Detect which cell encompasses the target text, then output its [X, Y] center coordinate. 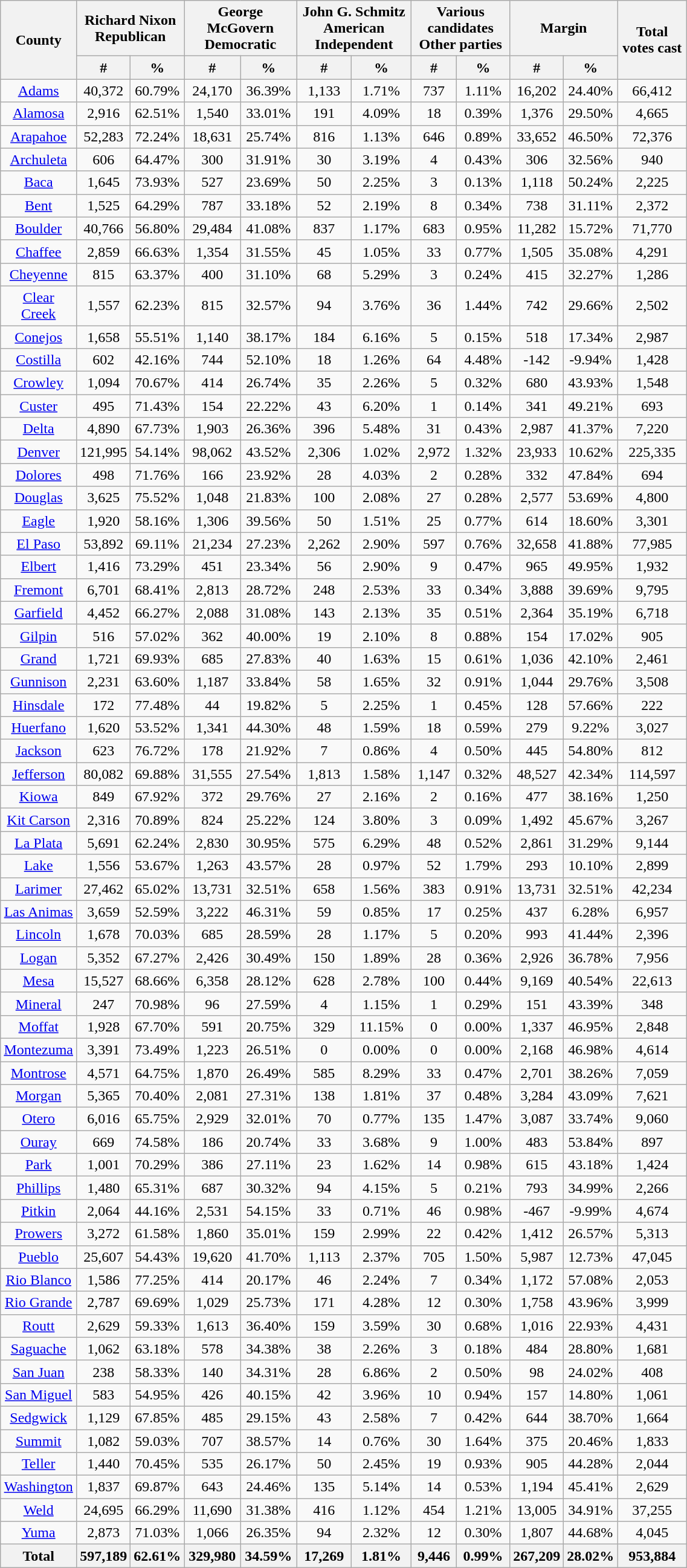
Pitkin [39, 1211]
0.25% [483, 912]
114,597 [653, 774]
4,431 [653, 1326]
57.66% [591, 705]
Lincoln [39, 935]
22.93% [591, 1326]
0.15% [483, 337]
Bent [39, 205]
1,932 [653, 567]
5,691 [104, 843]
128 [537, 705]
Grand [39, 659]
Eagle [39, 521]
19,620 [213, 1257]
Sedgwick [39, 1418]
34.99% [591, 1188]
44.30% [268, 728]
615 [537, 1165]
35.08% [591, 251]
2,502 [653, 306]
738 [537, 205]
1,681 [653, 1349]
41.08% [268, 228]
Huerfano [39, 728]
46.50% [591, 137]
151 [537, 1004]
Teller [39, 1464]
32.27% [591, 274]
1,048 [213, 498]
138 [324, 1096]
2,461 [653, 659]
21.92% [268, 751]
1,860 [213, 1234]
46.31% [268, 912]
43.52% [268, 452]
1,250 [653, 797]
34.59% [268, 1556]
3,272 [104, 1234]
897 [653, 1142]
Richard NixonRepublican [131, 28]
Kit Carson [39, 820]
2,873 [104, 1533]
0.99% [483, 1556]
1,140 [213, 337]
386 [213, 1165]
Mineral [39, 1004]
25.22% [268, 820]
Yuma [39, 1533]
1.59% [382, 728]
1.11% [483, 91]
County [39, 40]
49.95% [591, 567]
2,306 [324, 452]
15.72% [591, 228]
40.00% [268, 636]
248 [324, 590]
80,082 [104, 774]
3,659 [104, 912]
72,376 [653, 137]
1,223 [213, 1050]
1,376 [537, 114]
0.52% [483, 843]
64.47% [157, 160]
11,690 [213, 1510]
1,062 [104, 1349]
49.21% [591, 406]
26.17% [268, 1464]
Rio Grande [39, 1303]
17,269 [324, 1556]
45.67% [591, 820]
64.75% [157, 1073]
9,795 [653, 590]
2,396 [653, 935]
1.02% [382, 452]
69.88% [157, 774]
4,571 [104, 1073]
940 [653, 160]
2,053 [653, 1280]
58.16% [157, 521]
9,060 [653, 1119]
6,016 [104, 1119]
39.56% [268, 521]
56 [324, 567]
1,029 [213, 1303]
3.80% [382, 820]
Various candidatesOther parties [460, 28]
41.70% [268, 1257]
31.55% [268, 251]
1,044 [537, 682]
0.18% [483, 1349]
28.59% [268, 935]
58 [324, 682]
9,144 [653, 843]
27.23% [268, 544]
70.29% [157, 1165]
Prowers [39, 1234]
5,987 [537, 1257]
1.89% [382, 958]
34.38% [268, 1349]
27.54% [268, 774]
69.87% [157, 1487]
35.01% [268, 1234]
484 [537, 1349]
38.57% [268, 1441]
2,231 [104, 682]
31.11% [591, 205]
43.57% [268, 866]
Mesa [39, 981]
40 [324, 659]
2,426 [213, 958]
70.89% [157, 820]
38.26% [591, 1073]
28.12% [268, 981]
2.45% [382, 1464]
0.44% [483, 981]
17 [434, 912]
0.13% [483, 182]
485 [213, 1418]
17.02% [591, 636]
1,678 [104, 935]
124 [324, 820]
-467 [537, 1211]
41.88% [591, 544]
11,282 [537, 228]
31.38% [268, 1510]
2,859 [104, 251]
416 [324, 1510]
21,234 [213, 544]
53.52% [157, 728]
30.32% [268, 1188]
646 [434, 137]
1,412 [537, 1234]
527 [213, 182]
67.73% [157, 429]
Crowley [39, 383]
38 [324, 1349]
42.34% [591, 774]
43.09% [591, 1096]
70 [324, 1119]
1.05% [382, 251]
178 [213, 751]
362 [213, 636]
2,372 [653, 205]
1,525 [104, 205]
451 [213, 567]
172 [104, 705]
644 [537, 1418]
4,045 [653, 1533]
25 [434, 521]
0.45% [483, 705]
47.84% [591, 475]
30.95% [268, 843]
67.27% [157, 958]
1,807 [537, 1533]
606 [104, 160]
17.34% [591, 337]
1.65% [382, 682]
37,255 [653, 1510]
38.70% [591, 1418]
1,341 [213, 728]
6.86% [382, 1372]
5,352 [104, 958]
516 [104, 636]
Costilla [39, 360]
12.73% [591, 1257]
24,695 [104, 1510]
3,027 [653, 728]
669 [104, 1142]
68.41% [157, 590]
2,262 [324, 544]
La Plata [39, 843]
3,888 [537, 590]
4.28% [382, 1303]
41.44% [591, 935]
1,758 [537, 1303]
1,001 [104, 1165]
10.10% [591, 866]
26.49% [268, 1073]
0.36% [483, 958]
824 [213, 820]
1,586 [104, 1280]
1.32% [483, 452]
787 [213, 205]
1,147 [434, 774]
32 [434, 682]
583 [104, 1395]
Jackson [39, 751]
45.41% [591, 1487]
59 [324, 912]
31.91% [268, 160]
186 [213, 1142]
69.93% [157, 659]
0.21% [483, 1188]
2.53% [382, 590]
1,061 [653, 1395]
98 [537, 1372]
4,890 [104, 429]
143 [324, 613]
57.02% [157, 636]
63.18% [157, 1349]
George McGovernDemocratic [240, 28]
59.03% [157, 1441]
643 [213, 1487]
47,045 [653, 1257]
0.71% [382, 1211]
27.59% [268, 1004]
812 [653, 751]
Cheyenne [39, 274]
26.57% [591, 1234]
0.16% [483, 797]
498 [104, 475]
742 [537, 306]
1,036 [537, 659]
Montrose [39, 1073]
426 [213, 1395]
40.54% [591, 981]
Gilpin [39, 636]
36.78% [591, 958]
36.39% [268, 91]
Total [39, 1556]
8.29% [382, 1073]
70.45% [157, 1464]
1,118 [537, 182]
306 [537, 160]
171 [324, 1303]
73.49% [157, 1050]
71.03% [157, 1533]
0.88% [483, 636]
222 [653, 705]
60.79% [157, 91]
Boulder [39, 228]
36 [434, 306]
25.74% [268, 137]
1,557 [104, 306]
2.13% [382, 613]
694 [653, 475]
38.16% [591, 797]
66.27% [157, 613]
Archuleta [39, 160]
San Miguel [39, 1395]
15 [434, 659]
1,540 [213, 114]
76.72% [157, 751]
6,358 [213, 981]
10 [434, 1395]
2.32% [382, 1533]
-142 [537, 360]
33.01% [268, 114]
1,016 [537, 1326]
1,920 [104, 521]
73.29% [157, 567]
16,202 [537, 91]
396 [324, 429]
22,613 [653, 981]
Garfield [39, 613]
23.69% [268, 182]
3.76% [382, 306]
0.61% [483, 659]
31.29% [591, 843]
1,129 [104, 1418]
11.15% [382, 1027]
140 [213, 1372]
1,306 [213, 521]
4,674 [653, 1211]
4,800 [653, 498]
849 [104, 797]
21.83% [268, 498]
6.20% [382, 406]
1,354 [213, 251]
5.48% [382, 429]
1,337 [537, 1027]
2,081 [213, 1096]
Gunnison [39, 682]
32.01% [268, 1119]
341 [537, 406]
238 [104, 1372]
1,813 [324, 774]
329 [324, 1027]
75.52% [157, 498]
34.91% [591, 1510]
29.66% [591, 306]
4,452 [104, 613]
1.51% [382, 521]
1,870 [213, 1073]
0.59% [483, 728]
0.39% [483, 114]
0.53% [483, 1487]
Arapahoe [39, 137]
5.29% [382, 274]
0.20% [483, 935]
3,222 [213, 912]
Ouray [39, 1142]
18.60% [591, 521]
0.85% [382, 912]
41.37% [591, 429]
64.29% [157, 205]
22 [434, 1234]
Montezuma [39, 1050]
2,929 [213, 1119]
36.40% [268, 1326]
1,613 [213, 1326]
Weld [39, 1510]
1.44% [483, 306]
293 [537, 866]
597,189 [104, 1556]
2,044 [653, 1464]
77,985 [653, 544]
52.10% [268, 360]
45 [324, 251]
42 [324, 1395]
Saguache [39, 1349]
10.62% [591, 452]
31 [434, 429]
1.56% [382, 889]
74.58% [157, 1142]
56.80% [157, 228]
44.16% [157, 1211]
-9.94% [591, 360]
6.28% [591, 912]
20.17% [268, 1280]
693 [653, 406]
44 [213, 705]
1.62% [382, 1165]
1.64% [483, 1441]
2,225 [653, 182]
1,837 [104, 1487]
59.33% [157, 1326]
58.33% [157, 1372]
63.60% [157, 682]
1,172 [537, 1280]
31.08% [268, 613]
993 [537, 935]
40.15% [268, 1395]
1,505 [537, 251]
1,440 [104, 1464]
25.73% [268, 1303]
3,508 [653, 682]
20.75% [268, 1027]
965 [537, 567]
Dolores [39, 475]
300 [213, 160]
3,284 [537, 1096]
32.56% [591, 160]
27.11% [268, 1165]
3,391 [104, 1050]
1,194 [537, 1487]
837 [324, 228]
Washington [39, 1487]
Las Animas [39, 912]
Hinsdale [39, 705]
737 [434, 91]
683 [434, 228]
42.16% [157, 360]
4.09% [382, 114]
518 [537, 337]
Fremont [39, 590]
54.95% [157, 1395]
1.58% [382, 774]
29.50% [591, 114]
77.25% [157, 1280]
680 [537, 383]
70.03% [157, 935]
Denver [39, 452]
7,621 [653, 1096]
329,980 [213, 1556]
4.03% [382, 475]
816 [324, 137]
0.89% [483, 137]
0.29% [483, 1004]
2,531 [213, 1211]
3.96% [382, 1395]
67.70% [157, 1027]
22.22% [268, 406]
24.02% [591, 1372]
705 [434, 1257]
Jefferson [39, 774]
2.78% [382, 981]
2,168 [537, 1050]
9,169 [537, 981]
66.63% [157, 251]
Routt [39, 1326]
225,335 [653, 452]
65.75% [157, 1119]
6.16% [382, 337]
1,492 [537, 820]
Chaffee [39, 251]
34.31% [268, 1372]
375 [537, 1441]
7,059 [653, 1073]
2.37% [382, 1257]
2,926 [537, 958]
Phillips [39, 1188]
1,187 [213, 682]
2,266 [653, 1188]
602 [104, 360]
Moffat [39, 1027]
Alamosa [39, 114]
628 [324, 981]
6,701 [104, 590]
Pueblo [39, 1257]
Delta [39, 429]
3,267 [653, 820]
150 [324, 958]
23.92% [268, 475]
687 [213, 1188]
267,209 [537, 1556]
40,372 [104, 91]
31.10% [268, 274]
1.15% [382, 1004]
1,548 [653, 383]
1,721 [104, 659]
454 [434, 1510]
28.80% [591, 1349]
495 [104, 406]
42.10% [591, 659]
San Juan [39, 1372]
408 [653, 1372]
28.72% [268, 590]
72.24% [157, 137]
Clear Creek [39, 306]
23,933 [537, 452]
2.58% [382, 1418]
53,892 [104, 544]
591 [213, 1027]
18,631 [213, 137]
26.51% [268, 1050]
0.51% [483, 613]
1.26% [382, 360]
65.31% [157, 1188]
71,770 [653, 228]
0.48% [483, 1096]
4.15% [382, 1188]
Custer [39, 406]
27.83% [268, 659]
54.43% [157, 1257]
19.82% [268, 705]
68 [324, 274]
44.68% [591, 1533]
42,234 [653, 889]
Morgan [39, 1096]
6,718 [653, 613]
597 [434, 544]
5,365 [104, 1096]
1.79% [483, 866]
5.14% [382, 1487]
0.24% [483, 274]
707 [213, 1441]
57.08% [591, 1280]
372 [213, 797]
4,614 [653, 1050]
793 [537, 1188]
61.58% [157, 1234]
14.80% [591, 1395]
Larimer [39, 889]
1,416 [104, 567]
64 [434, 360]
658 [324, 889]
3,087 [537, 1119]
Douglas [39, 498]
Baca [39, 182]
4,291 [653, 251]
53.67% [157, 866]
1,658 [104, 337]
54.15% [268, 1211]
0.94% [483, 1395]
27,462 [104, 889]
67.85% [157, 1418]
69.11% [157, 544]
29.15% [268, 1418]
26.36% [268, 429]
62.51% [157, 114]
20.46% [591, 1441]
13,005 [537, 1510]
1,903 [213, 429]
32,658 [537, 544]
2,364 [537, 613]
53.84% [591, 1142]
1,833 [653, 1441]
John G. SchmitzAmerican Independent [354, 28]
Park [39, 1165]
Lake [39, 866]
9,446 [434, 1556]
1.63% [382, 659]
2,848 [653, 1027]
2,830 [213, 843]
33,652 [537, 137]
415 [537, 274]
54.80% [591, 751]
24.46% [268, 1487]
71.43% [157, 406]
70.40% [157, 1096]
20.74% [268, 1142]
437 [537, 912]
46.98% [591, 1050]
9.22% [591, 728]
24,170 [213, 91]
0.97% [382, 866]
0.93% [483, 1464]
332 [537, 475]
26.35% [268, 1533]
157 [537, 1395]
0.86% [382, 751]
1.50% [483, 1257]
2,813 [213, 590]
1,263 [213, 866]
66.29% [157, 1510]
71.76% [157, 475]
50.24% [591, 182]
2,861 [537, 843]
Margin [564, 28]
191 [324, 114]
-9.99% [591, 1211]
Conejos [39, 337]
585 [324, 1073]
578 [213, 1349]
400 [213, 274]
1.21% [483, 1510]
383 [434, 889]
25,607 [104, 1257]
2.16% [382, 797]
2.10% [382, 636]
2.08% [382, 498]
2,064 [104, 1211]
43.18% [591, 1165]
535 [213, 1464]
23 [324, 1165]
2.99% [382, 1234]
1,286 [653, 274]
43.39% [591, 1004]
54.14% [157, 452]
0.95% [483, 228]
1,620 [104, 728]
1,645 [104, 182]
3.68% [382, 1142]
2,899 [653, 866]
67.92% [157, 797]
68.66% [157, 981]
1,424 [653, 1165]
483 [537, 1142]
30.49% [268, 958]
2,701 [537, 1073]
Otero [39, 1119]
39.69% [591, 590]
70.67% [157, 383]
7,220 [653, 429]
2,787 [104, 1303]
62.24% [157, 843]
2.19% [382, 205]
3,999 [653, 1303]
24.40% [591, 91]
348 [653, 1004]
2,316 [104, 820]
121,995 [104, 452]
37 [434, 1096]
1,094 [104, 383]
73.93% [157, 182]
1,928 [104, 1027]
2,972 [434, 452]
1.47% [483, 1119]
32.57% [268, 306]
98,062 [213, 452]
1,428 [653, 360]
33.84% [268, 682]
Elbert [39, 567]
2,916 [104, 114]
66,412 [653, 91]
33.74% [591, 1119]
70.98% [157, 1004]
1.13% [382, 137]
4,665 [653, 114]
40,766 [104, 228]
247 [104, 1004]
4.48% [483, 360]
El Paso [39, 544]
65.02% [157, 889]
43.96% [591, 1303]
1,556 [104, 866]
1.71% [382, 91]
52,283 [104, 137]
3,625 [104, 498]
62.23% [157, 306]
5,313 [653, 1234]
26.74% [268, 383]
53.69% [591, 498]
279 [537, 728]
3,301 [653, 521]
77.48% [157, 705]
1.00% [483, 1142]
Logan [39, 958]
953,884 [653, 1556]
33.18% [268, 205]
0.14% [483, 406]
Adams [39, 91]
69.69% [157, 1303]
445 [537, 751]
1,480 [104, 1188]
Kiowa [39, 797]
29,484 [213, 228]
Total votes cast [653, 40]
3.19% [382, 160]
55.51% [157, 337]
1,664 [653, 1418]
184 [324, 337]
575 [324, 843]
2.24% [382, 1280]
44.28% [591, 1464]
614 [537, 521]
Rio Blanco [39, 1280]
0.68% [483, 1326]
63.37% [157, 274]
744 [213, 360]
52.59% [157, 912]
1.12% [382, 1510]
28.02% [591, 1556]
31,555 [213, 774]
96 [213, 1004]
38.17% [268, 337]
6.29% [382, 843]
1,082 [104, 1441]
623 [104, 751]
35.19% [591, 613]
46.95% [591, 1027]
2,577 [537, 498]
Summit [39, 1441]
62.61% [157, 1556]
48,527 [537, 774]
1,066 [213, 1533]
2,088 [213, 613]
477 [537, 797]
3.59% [382, 1326]
15,527 [104, 981]
43.93% [591, 383]
27.31% [268, 1096]
7,956 [653, 958]
23.34% [268, 567]
1,133 [324, 91]
6,957 [653, 912]
0.09% [483, 820]
166 [213, 475]
1,113 [324, 1257]
